Find where the given text appears and provide that cell's center as (x, y) coordinate. 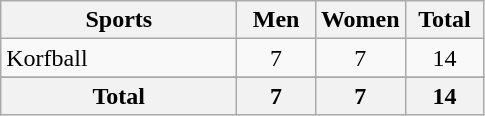
Korfball (119, 58)
Sports (119, 20)
Women (360, 20)
Men (276, 20)
